For the text-containing cell, return its midpoint in [X, Y] coordinate format. 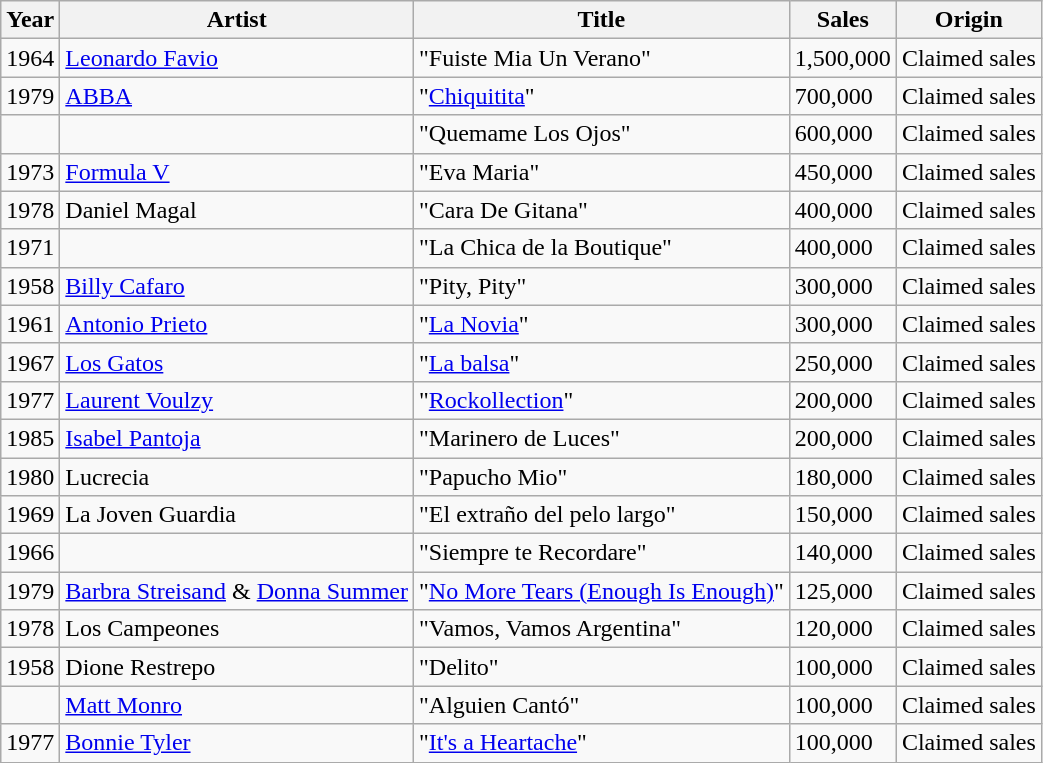
"Alguien Cantó" [601, 705]
1961 [30, 324]
125,000 [842, 591]
Year [30, 20]
"Delito" [601, 667]
Dione Restrepo [237, 667]
1980 [30, 477]
Billy Cafaro [237, 286]
Matt Monro [237, 705]
120,000 [842, 629]
1966 [30, 553]
"Fuiste Mia Un Verano" [601, 58]
Formula V [237, 172]
"La balsa" [601, 362]
250,000 [842, 362]
180,000 [842, 477]
"La Novia" [601, 324]
Los Gatos [237, 362]
Isabel Pantoja [237, 438]
"No More Tears (Enough Is Enough)" [601, 591]
1973 [30, 172]
450,000 [842, 172]
Lucrecia [237, 477]
1964 [30, 58]
"Siempre te Recordare" [601, 553]
"Pity, Pity" [601, 286]
La Joven Guardia [237, 515]
"Vamos, Vamos Argentina" [601, 629]
Antonio Prieto [237, 324]
"La Chica de la Boutique" [601, 248]
Artist [237, 20]
Barbra Streisand & Donna Summer [237, 591]
ABBA [237, 96]
700,000 [842, 96]
Laurent Voulzy [237, 400]
1967 [30, 362]
Los Campeones [237, 629]
Bonnie Tyler [237, 743]
"Chiquitita" [601, 96]
1969 [30, 515]
"Eva Maria" [601, 172]
140,000 [842, 553]
"Cara De Gitana" [601, 210]
"It's a Heartache" [601, 743]
Origin [968, 20]
1,500,000 [842, 58]
"Marinero de Luces" [601, 438]
Daniel Magal [237, 210]
1971 [30, 248]
600,000 [842, 134]
"Papucho Mio" [601, 477]
"Quemame Los Ojos" [601, 134]
"El extraño del pelo largo" [601, 515]
Leonardo Favio [237, 58]
Sales [842, 20]
150,000 [842, 515]
1985 [30, 438]
Title [601, 20]
"Rockollection" [601, 400]
